From the cell containing the given text, extract its center point as (X, Y) coordinate. 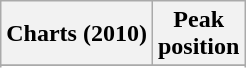
Charts (2010) (77, 34)
Peakposition (198, 34)
